Output the [x, y] coordinate of the center of the cell containing the given text.  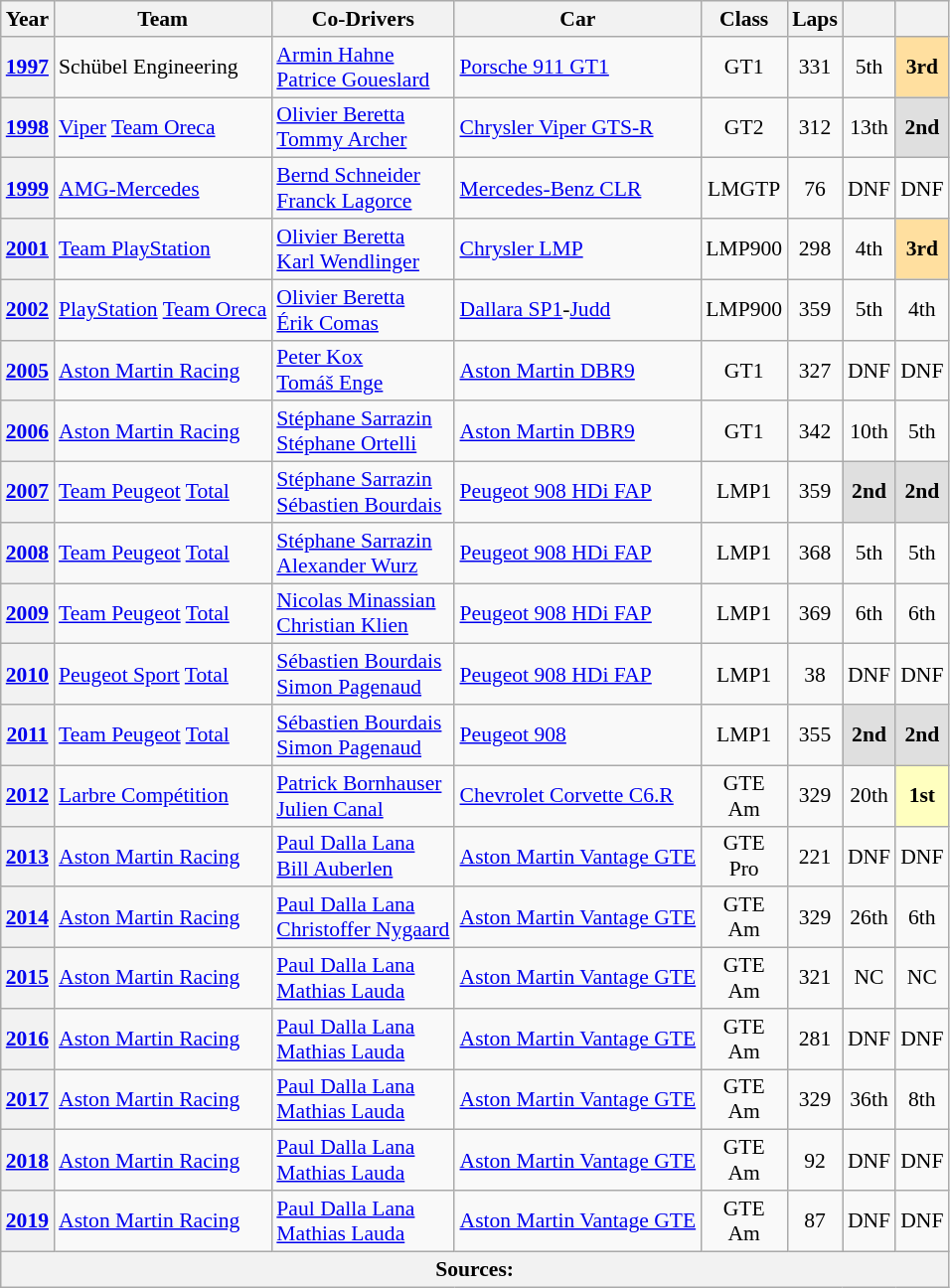
1st [922, 795]
Chrysler LMP [577, 248]
1999 [28, 189]
Paul Dalla Lana Christoffer Nygaard [363, 918]
PlayStation Team Oreca [163, 310]
2008 [28, 553]
2017 [28, 1099]
2014 [28, 918]
2001 [28, 248]
GT2 [743, 127]
Car [577, 19]
Year [28, 19]
369 [815, 614]
13th [869, 127]
1997 [28, 68]
Viper Team Oreca [163, 127]
76 [815, 189]
Paul Dalla Lana Bill Auberlen [363, 857]
Mercedes-Benz CLR [577, 189]
Team [163, 19]
331 [815, 68]
2016 [28, 1040]
Armin Hahne Patrice Goueslard [363, 68]
Co-Drivers [363, 19]
Olivier Beretta Tommy Archer [363, 127]
327 [815, 370]
36th [869, 1099]
38 [815, 674]
355 [815, 735]
2005 [28, 370]
Olivier Beretta Érik Comas [363, 310]
Class [743, 19]
2010 [28, 674]
221 [815, 857]
368 [815, 553]
LMGTP [743, 189]
Bernd Schneider Franck Lagorce [363, 189]
Laps [815, 19]
2007 [28, 493]
2011 [28, 735]
342 [815, 431]
Stéphane Sarrazin Sébastien Bourdais [363, 493]
2006 [28, 431]
92 [815, 1161]
10th [869, 431]
Schübel Engineering [163, 68]
Stéphane Sarrazin Alexander Wurz [363, 553]
20th [869, 795]
2018 [28, 1161]
87 [815, 1220]
298 [815, 248]
26th [869, 918]
Chrysler Viper GTS-R [577, 127]
312 [815, 127]
Nicolas Minassian Christian Klien [363, 614]
Sources: [475, 1269]
Team PlayStation [163, 248]
321 [815, 978]
2009 [28, 614]
Larbre Compétition [163, 795]
2013 [28, 857]
Peugeot 908 [577, 735]
AMG-Mercedes [163, 189]
Peter Kox Tomáš Enge [363, 370]
Olivier Beretta Karl Wendlinger [363, 248]
2019 [28, 1220]
Stéphane Sarrazin Stéphane Ortelli [363, 431]
2002 [28, 310]
Dallara SP1-Judd [577, 310]
GTEPro [743, 857]
8th [922, 1099]
281 [815, 1040]
Patrick Bornhauser Julien Canal [363, 795]
2012 [28, 795]
Chevrolet Corvette C6.R [577, 795]
Porsche 911 GT1 [577, 68]
2015 [28, 978]
Peugeot Sport Total [163, 674]
1998 [28, 127]
